Provide the (x, y) coordinate of the cell's center where the given text is located.  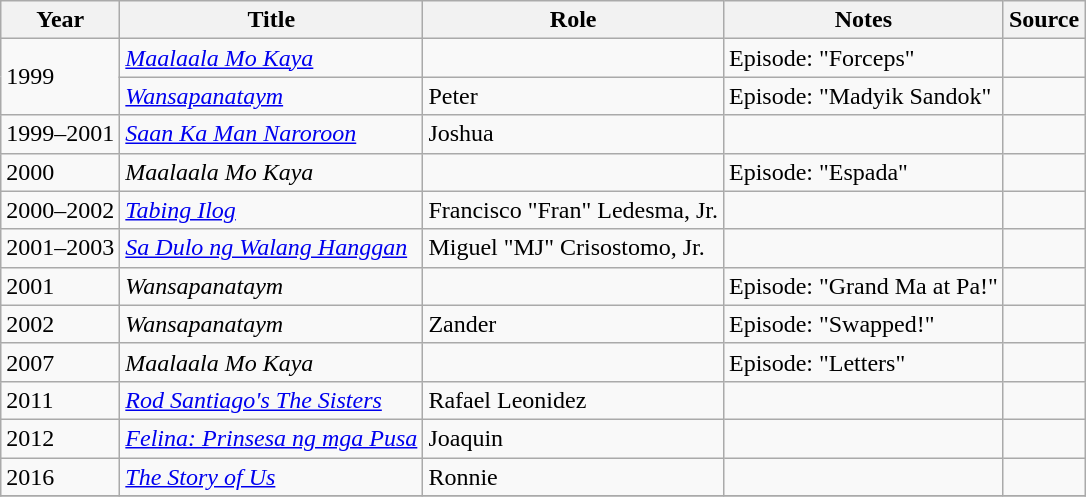
Tabing Ilog (272, 210)
Episode: "Espada" (863, 172)
Episode: "Madyik Sandok" (863, 96)
Joaquin (574, 438)
Felina: Prinsesa ng mga Pusa (272, 438)
Miguel "MJ" Crisostomo, Jr. (574, 248)
2000–2002 (60, 210)
2007 (60, 362)
Rod Santiago's The Sisters (272, 400)
2001 (60, 286)
Notes (863, 20)
Rafael Leonidez (574, 400)
Francisco "Fran" Ledesma, Jr. (574, 210)
1999 (60, 77)
2002 (60, 324)
1999–2001 (60, 134)
Peter (574, 96)
Episode: "Grand Ma at Pa!" (863, 286)
Ronnie (574, 477)
2012 (60, 438)
Year (60, 20)
Zander (574, 324)
Episode: "Letters" (863, 362)
Saan Ka Man Naroroon (272, 134)
Joshua (574, 134)
Sa Dulo ng Walang Hanggan (272, 248)
2011 (60, 400)
2000 (60, 172)
Episode: "Swapped!" (863, 324)
2001–2003 (60, 248)
Source (1044, 20)
The Story of Us (272, 477)
Title (272, 20)
2016 (60, 477)
Episode: "Forceps" (863, 58)
Role (574, 20)
